For the text-containing cell, return its midpoint in [X, Y] coordinate format. 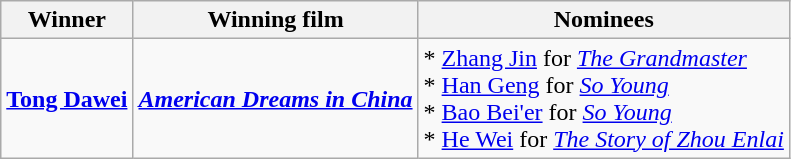
Nominees [604, 20]
American Dreams in China [276, 98]
Winning film [276, 20]
Winner [67, 20]
* Zhang Jin for The Grandmaster * Han Geng for So Young * Bao Bei'er for So Young * He Wei for The Story of Zhou Enlai [604, 98]
Tong Dawei [67, 98]
